From the cell containing the given text, extract its center point as (x, y) coordinate. 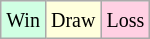
Draw (72, 20)
Loss (126, 20)
Win (24, 20)
